Scan for the cell matching the given text and deliver its (X, Y) coordinate at center. 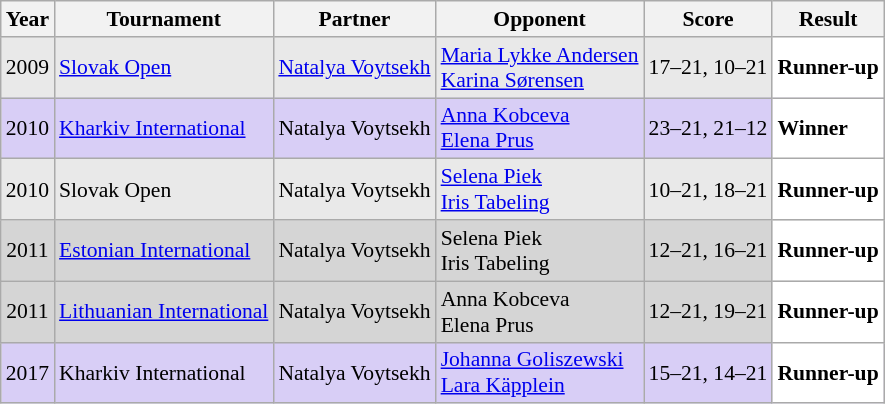
Winner (828, 128)
Result (828, 19)
17–21, 10–21 (708, 68)
Lithuanian International (164, 312)
Score (708, 19)
2017 (28, 372)
15–21, 14–21 (708, 372)
Opponent (540, 19)
Year (28, 19)
Partner (354, 19)
Estonian International (164, 250)
12–21, 19–21 (708, 312)
23–21, 21–12 (708, 128)
Maria Lykke Andersen Karina Sørensen (540, 68)
Johanna Goliszewski Lara Käpplein (540, 372)
2009 (28, 68)
Tournament (164, 19)
10–21, 18–21 (708, 190)
12–21, 16–21 (708, 250)
